Detect which cell encompasses the target text, then output its (x, y) center coordinate. 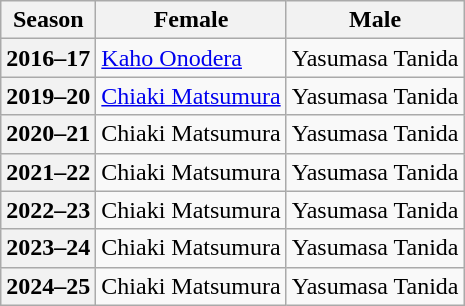
Male (375, 20)
2023–24 (48, 248)
2020–21 (48, 134)
Female (191, 20)
2022–23 (48, 210)
2021–22 (48, 172)
2019–20 (48, 96)
Kaho Onodera (191, 58)
2016–17 (48, 58)
Season (48, 20)
2024–25 (48, 286)
